Return (x, y) of the center of cell containing provided text 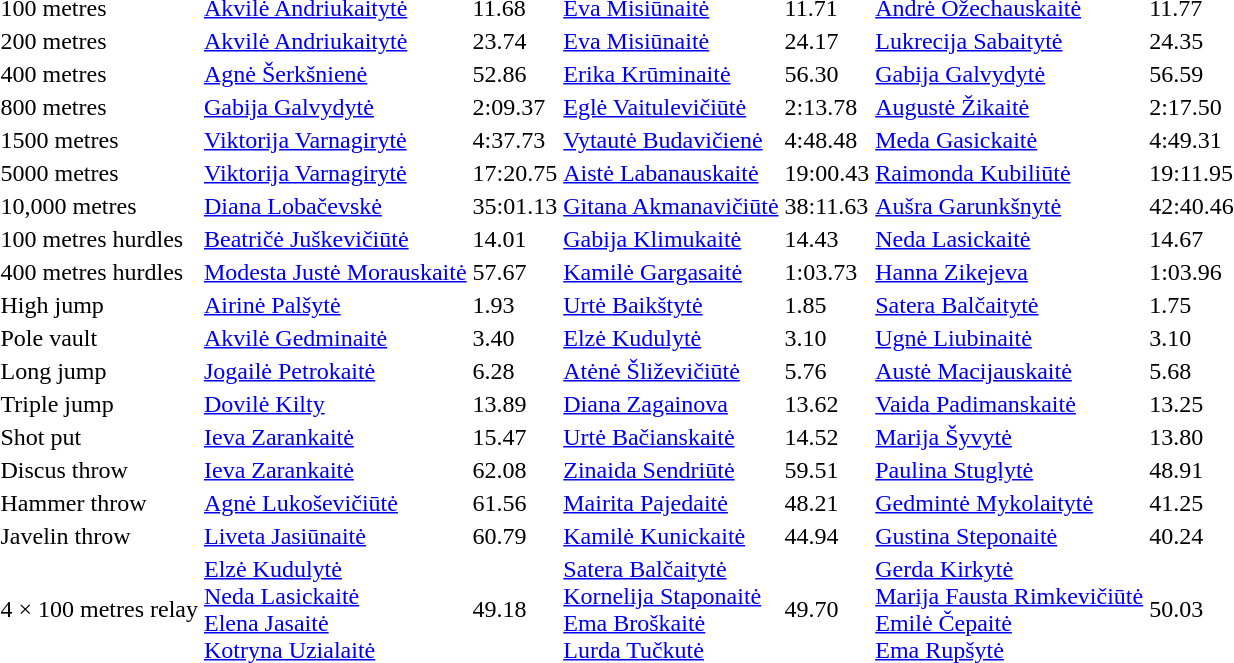
Meda Gasickaitė (1010, 140)
4:48.48 (827, 140)
Elzė Kudulytė (671, 338)
Dovilė Kilty (335, 404)
Gabija Klimukaitė (671, 239)
Gustina Steponaitė (1010, 536)
3.40 (515, 338)
Agnė Lukoševičiūtė (335, 503)
Zinaida Sendriūtė (671, 470)
Vaida Padimanskaitė (1010, 404)
Aistė Labanauskaitė (671, 173)
Atėnė Šliževičiūtė (671, 371)
14.01 (515, 239)
1.85 (827, 305)
4:37.73 (515, 140)
13.89 (515, 404)
6.28 (515, 371)
61.56 (515, 503)
Hanna Zikejeva (1010, 272)
Erika Krūminaitė (671, 74)
Marija Šyvytė (1010, 437)
Paulina Stuglytė (1010, 470)
Jogailė Petrokaitė (335, 371)
Beatričė Juškevičiūtė (335, 239)
Kamilė Kunickaitė (671, 536)
23.74 (515, 41)
19:00.43 (827, 173)
3.10 (827, 338)
57.67 (515, 272)
Urtė Bačianskaitė (671, 437)
Satera Balčaitytė (1010, 305)
Ugnė Liubinaitė (1010, 338)
62.08 (515, 470)
5.76 (827, 371)
60.79 (515, 536)
35:01.13 (515, 206)
1.93 (515, 305)
Eva Misiūnaitė (671, 41)
Diana Zagainova (671, 404)
44.94 (827, 536)
Akvilė Gedminaitė (335, 338)
Kamilė Gargasaitė (671, 272)
Urtė Baikštytė (671, 305)
Modesta Justė Morauskaitė (335, 272)
48.21 (827, 503)
Raimonda Kubiliūtė (1010, 173)
Agnė Šerkšnienė (335, 74)
2:13.78 (827, 107)
52.86 (515, 74)
Liveta Jasiūnaitė (335, 536)
Airinė Palšytė (335, 305)
2:09.37 (515, 107)
Vytautė Budavičienė (671, 140)
56.30 (827, 74)
59.51 (827, 470)
Diana Lobačevskė (335, 206)
Augustė Žikaitė (1010, 107)
13.62 (827, 404)
Akvilė Andriukaitytė (335, 41)
1:03.73 (827, 272)
Aušra Garunkšnytė (1010, 206)
Eglė Vaitulevičiūtė (671, 107)
38:11.63 (827, 206)
Lukrecija Sabaitytė (1010, 41)
Austė Macijauskaitė (1010, 371)
15.47 (515, 437)
24.17 (827, 41)
14.43 (827, 239)
Mairita Pajedaitė (671, 503)
Gitana Akmanavičiūtė (671, 206)
14.52 (827, 437)
Neda Lasickaitė (1010, 239)
17:20.75 (515, 173)
Gedmintė Mykolaitytė (1010, 503)
